Search for the cell housing the specified text and yield its [X, Y] center coordinate. 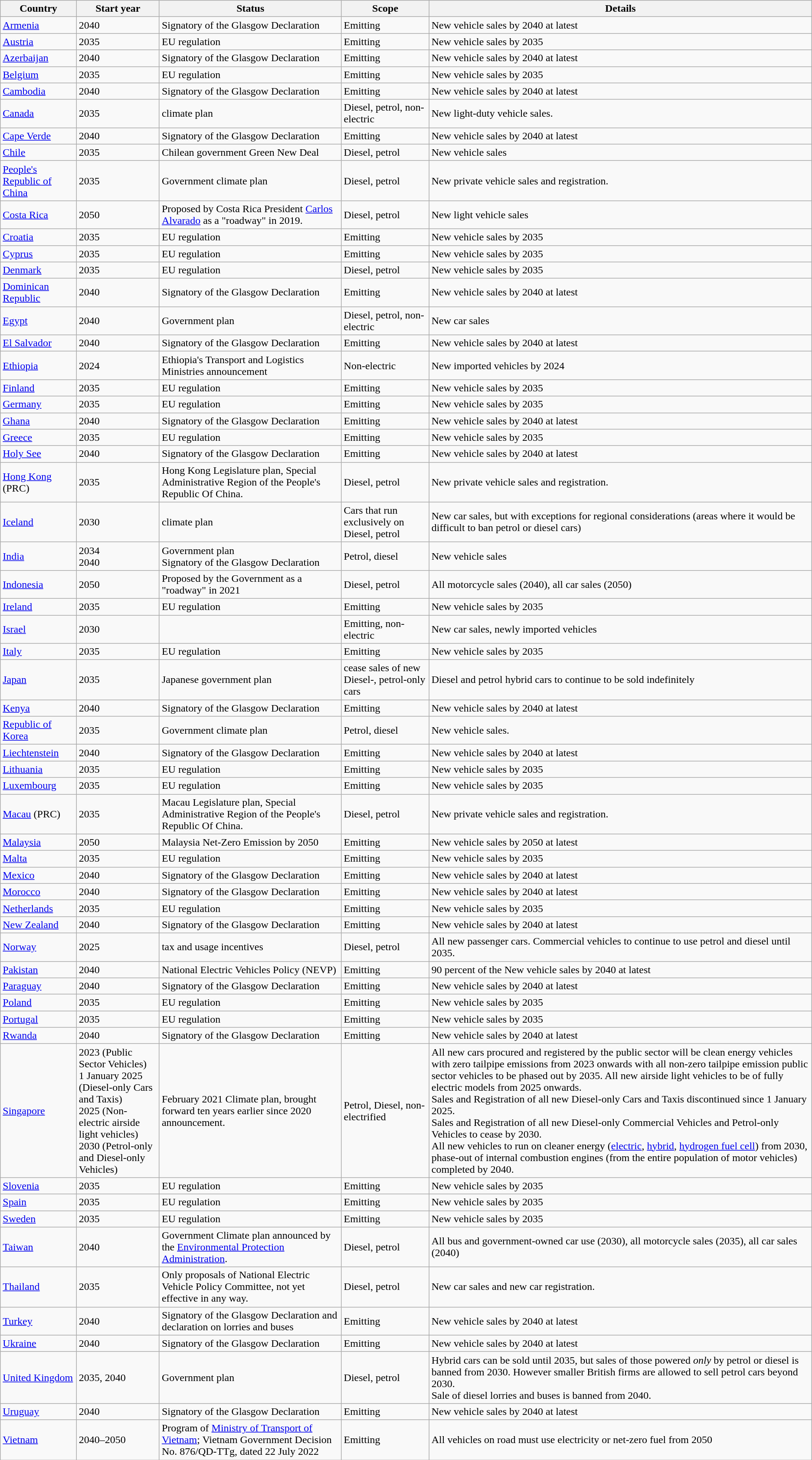
Ethiopia's Transport and Logistics Ministries announcement [250, 365]
New car sales and new car registration. [620, 1287]
Cars that run exclusively on Diesel, petrol [385, 522]
Finland [39, 388]
Netherlands [39, 908]
People's Republic of China [39, 180]
Proposed by the Government as a "roadway" in 2021 [250, 584]
Taiwan [39, 1247]
New vehicle sales. [620, 731]
Ukraine [39, 1343]
Spain [39, 1202]
New imported vehicles by 2024 [620, 365]
Dominican Republic [39, 292]
Azerbaijan [39, 58]
Israel [39, 629]
Program of Ministry of Transport of Vietnam; Vietnam Government Decision No. 876/QD-TTg, dated 22 July 2022 [250, 1440]
Greece [39, 437]
Germany [39, 404]
Government Climate plan announced by the Environmental Protection Administration. [250, 1247]
Diesel and petrol hybrid cars to continue to be sold indefinitely [620, 680]
2025 [118, 947]
Scope [385, 9]
Pakistan [39, 970]
Macau (PRC) [39, 814]
Macau Legislature plan, Special Administrative Region of the People's Republic Of China. [250, 814]
Canada [39, 114]
Sweden [39, 1219]
February 2021 Climate plan, brought forward ten years earlier since 2020 announcement. [250, 1111]
Cambodia [39, 91]
Morocco [39, 892]
20342040 [118, 556]
Denmark [39, 270]
All bus and government-owned car use (2030), all motorcycle sales (2035), all car sales (2040) [620, 1247]
cease sales of new Diesel-, petrol-only cars [385, 680]
Luxembourg [39, 786]
Italy [39, 652]
Lithuania [39, 769]
Ethiopia [39, 365]
Egypt [39, 321]
Indonesia [39, 584]
Holy See [39, 454]
Government planSignatory of the Glasgow Declaration [250, 556]
Hong Kong (PRC) [39, 482]
Cyprus [39, 254]
Cape Verde [39, 136]
Croatia [39, 237]
Japanese government plan [250, 680]
Only proposals of National Electric Vehicle Policy Committee, not yet effective in any way. [250, 1287]
Chilean government Green New Deal [250, 152]
Portugal [39, 1019]
2040–2050 [118, 1440]
New light vehicle sales [620, 214]
Chile [39, 152]
Liechtenstein [39, 753]
All motorcycle sales (2040), all car sales (2050) [620, 584]
Emitting, non-electric [385, 629]
2035, 2040 [118, 1377]
Details [620, 9]
Austria [39, 42]
New car sales [620, 321]
Rwanda [39, 1036]
Slovenia [39, 1186]
Japan [39, 680]
Republic of Korea [39, 731]
tax and usage incentives [250, 947]
Hong Kong Legislature plan, Special Administrative Region of the People's Republic Of China. [250, 482]
India [39, 556]
United Kingdom [39, 1377]
Malta [39, 859]
Uruguay [39, 1411]
Malaysia Net-Zero Emission by 2050 [250, 842]
Country [39, 9]
Norway [39, 947]
Kenya [39, 708]
Paraguay [39, 986]
New vehicle sales by 2050 at latest [620, 842]
Poland [39, 1003]
New light-duty vehicle sales. [620, 114]
National Electric Vehicles Policy (NEVP) [250, 970]
90 percent of the New vehicle sales by 2040 at latest [620, 970]
New Zealand [39, 925]
Proposed by Costa Rica President Carlos Alvarado as a "roadway" in 2019. [250, 214]
Non-electric [385, 365]
Ghana [39, 421]
2024 [118, 365]
Armenia [39, 25]
Vietnam [39, 1440]
Signatory of the Glasgow Declaration and declaration on lorries and buses [250, 1321]
Status [250, 9]
Ireland [39, 607]
New car sales, but with exceptions for regional considerations (areas where it would be difficult to ban petrol or diesel cars) [620, 522]
New car sales, newly imported vehicles [620, 629]
El Salvador [39, 343]
Belgium [39, 75]
Mexico [39, 875]
Turkey [39, 1321]
Thailand [39, 1287]
Singapore [39, 1111]
All vehicles on road must use electricity or net-zero fuel from 2050 [620, 1440]
Start year [118, 9]
All new passenger cars. Commercial vehicles to continue to use petrol and diesel until 2035. [620, 947]
Malaysia [39, 842]
Costa Rica [39, 214]
Petrol, Diesel, non-electrified [385, 1111]
Iceland [39, 522]
